Provide the (X, Y) coordinate of the cell's center where the given text is located.  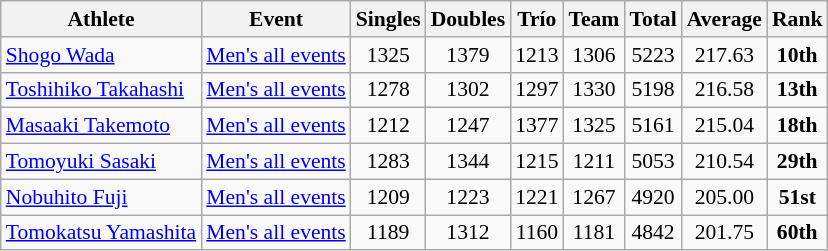
1297 (536, 90)
1213 (536, 55)
Tomoyuki Sasaki (102, 162)
1211 (594, 162)
4842 (652, 233)
Nobuhito Fuji (102, 197)
Tomokatsu Yamashita (102, 233)
Athlete (102, 19)
1209 (388, 197)
1160 (536, 233)
1267 (594, 197)
5198 (652, 90)
51st (798, 197)
18th (798, 126)
Doubles (468, 19)
Average (724, 19)
1223 (468, 197)
Rank (798, 19)
1221 (536, 197)
205.00 (724, 197)
Event (276, 19)
1181 (594, 233)
Toshihiko Takahashi (102, 90)
216.58 (724, 90)
5223 (652, 55)
1278 (388, 90)
Trío (536, 19)
Shogo Wada (102, 55)
1330 (594, 90)
1377 (536, 126)
1344 (468, 162)
1215 (536, 162)
215.04 (724, 126)
1212 (388, 126)
Total (652, 19)
1247 (468, 126)
217.63 (724, 55)
Singles (388, 19)
13th (798, 90)
5161 (652, 126)
201.75 (724, 233)
1312 (468, 233)
4920 (652, 197)
1302 (468, 90)
29th (798, 162)
1306 (594, 55)
1379 (468, 55)
10th (798, 55)
5053 (652, 162)
1189 (388, 233)
210.54 (724, 162)
60th (798, 233)
Team (594, 19)
Masaaki Takemoto (102, 126)
1283 (388, 162)
